For the text-containing cell, return its midpoint in (x, y) coordinate format. 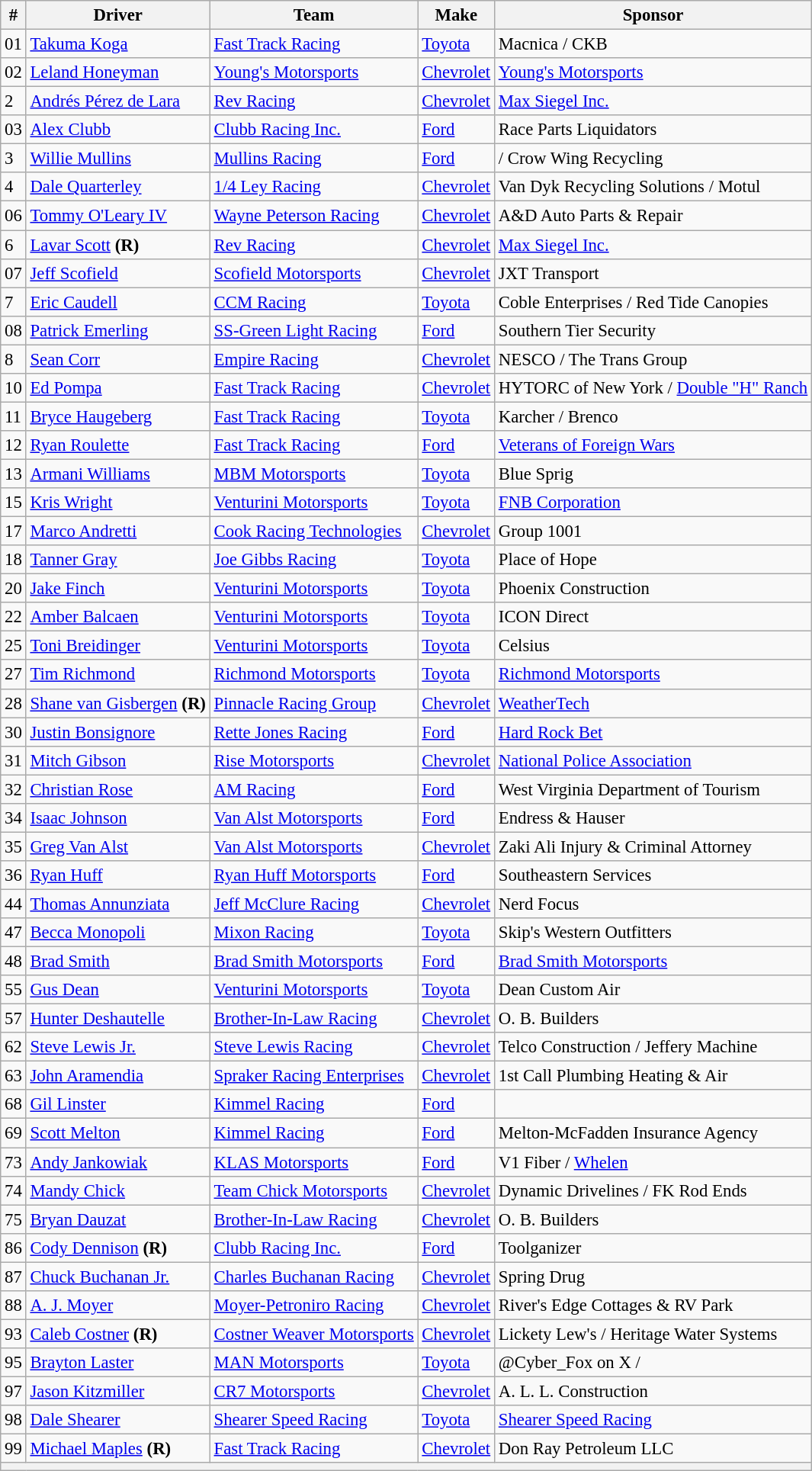
A&D Auto Parts & Repair (653, 216)
Toni Breidinger (117, 646)
CR7 Motorsports (314, 1391)
3 (14, 159)
6 (14, 245)
Thomas Annunziata (117, 904)
Gus Dean (117, 990)
JXT Transport (653, 273)
WeatherTech (653, 703)
Melton-McFadden Insurance Agency (653, 1133)
95 (14, 1363)
Cody Dennison (R) (117, 1248)
Caleb Costner (R) (117, 1334)
# (14, 15)
Veterans of Foreign Wars (653, 445)
Mixon Racing (314, 933)
27 (14, 675)
SS-Green Light Racing (314, 330)
Bryce Haugeberg (117, 416)
Phoenix Construction (653, 589)
17 (14, 532)
Make (456, 15)
Dale Quarterley (117, 187)
Andy Jankowiak (117, 1162)
@Cyber_Fox on X / (653, 1363)
National Police Association (653, 760)
Jeff Scofield (117, 273)
Brayton Laster (117, 1363)
7 (14, 302)
Empire Racing (314, 359)
Scofield Motorsports (314, 273)
35 (14, 846)
4 (14, 187)
Marco Andretti (117, 532)
08 (14, 330)
02 (14, 72)
Sponsor (653, 15)
03 (14, 130)
Justin Bonsignore (117, 732)
Tommy O'Leary IV (117, 216)
12 (14, 445)
Wayne Peterson Racing (314, 216)
48 (14, 962)
Isaac Johnson (117, 818)
Jake Finch (117, 589)
44 (14, 904)
Moyer-Petroniro Racing (314, 1306)
Ryan Huff (117, 875)
KLAS Motorsports (314, 1162)
Amber Balcaen (117, 617)
Hunter Deshautelle (117, 1019)
Tim Richmond (117, 675)
06 (14, 216)
Steve Lewis Racing (314, 1047)
Team Chick Motorsports (314, 1190)
07 (14, 273)
Coble Enterprises / Red Tide Canopies (653, 302)
1st Call Plumbing Heating & Air (653, 1076)
Christian Rose (117, 789)
34 (14, 818)
Ed Pompa (117, 388)
Alex Clubb (117, 130)
11 (14, 416)
Jason Kitzmiller (117, 1391)
River's Edge Cottages & RV Park (653, 1306)
Gil Linster (117, 1105)
13 (14, 474)
Southern Tier Security (653, 330)
V1 Fiber / Whelen (653, 1162)
Joe Gibbs Racing (314, 560)
68 (14, 1105)
Ryan Roulette (117, 445)
NESCO / The Trans Group (653, 359)
Leland Honeyman (117, 72)
63 (14, 1076)
87 (14, 1277)
Dynamic Drivelines / FK Rod Ends (653, 1190)
Armani Williams (117, 474)
Endress & Hauser (653, 818)
Don Ray Petroleum LLC (653, 1449)
/ Crow Wing Recycling (653, 159)
47 (14, 933)
Sean Corr (117, 359)
20 (14, 589)
Celsius (653, 646)
Blue Sprig (653, 474)
69 (14, 1133)
57 (14, 1019)
Mitch Gibson (117, 760)
Group 1001 (653, 532)
Andrés Pérez de Lara (117, 101)
Jeff McClure Racing (314, 904)
1/4 Ley Racing (314, 187)
Charles Buchanan Racing (314, 1277)
Chuck Buchanan Jr. (117, 1277)
Rette Jones Racing (314, 732)
Steve Lewis Jr. (117, 1047)
West Virginia Department of Tourism (653, 789)
86 (14, 1248)
25 (14, 646)
A. J. Moyer (117, 1306)
FNB Corporation (653, 503)
74 (14, 1190)
Southeastern Services (653, 875)
Zaki Ali Injury & Criminal Attorney (653, 846)
Team (314, 15)
Toolganizer (653, 1248)
Pinnacle Racing Group (314, 703)
Tanner Gray (117, 560)
Race Parts Liquidators (653, 130)
Spring Drug (653, 1277)
Place of Hope (653, 560)
Eric Caudell (117, 302)
15 (14, 503)
Macnica / CKB (653, 44)
AM Racing (314, 789)
Ryan Huff Motorsports (314, 875)
Karcher / Brenco (653, 416)
ICON Direct (653, 617)
30 (14, 732)
Van Dyk Recycling Solutions / Motul (653, 187)
2 (14, 101)
Hard Rock Bet (653, 732)
01 (14, 44)
MBM Motorsports (314, 474)
93 (14, 1334)
Kris Wright (117, 503)
Takuma Koga (117, 44)
Telco Construction / Jeffery Machine (653, 1047)
Dale Shearer (117, 1420)
Greg Van Alst (117, 846)
CCM Racing (314, 302)
A. L. L. Construction (653, 1391)
32 (14, 789)
Patrick Emerling (117, 330)
62 (14, 1047)
Costner Weaver Motorsports (314, 1334)
Nerd Focus (653, 904)
31 (14, 760)
73 (14, 1162)
Willie Mullins (117, 159)
18 (14, 560)
Lavar Scott (R) (117, 245)
Rise Motorsports (314, 760)
Shane van Gisbergen (R) (117, 703)
John Aramendia (117, 1076)
55 (14, 990)
99 (14, 1449)
Cook Racing Technologies (314, 532)
Lickety Lew's / Heritage Water Systems (653, 1334)
98 (14, 1420)
88 (14, 1306)
28 (14, 703)
10 (14, 388)
Driver (117, 15)
Bryan Dauzat (117, 1219)
Scott Melton (117, 1133)
75 (14, 1219)
Dean Custom Air (653, 990)
Skip's Western Outfitters (653, 933)
Michael Maples (R) (117, 1449)
HYTORC of New York / Double "H" Ranch (653, 388)
Mandy Chick (117, 1190)
97 (14, 1391)
Spraker Racing Enterprises (314, 1076)
Brad Smith (117, 962)
8 (14, 359)
Becca Monopoli (117, 933)
Mullins Racing (314, 159)
36 (14, 875)
MAN Motorsports (314, 1363)
22 (14, 617)
